Capture the cell that displays the provided text and extract its (x, y) central coordinate. 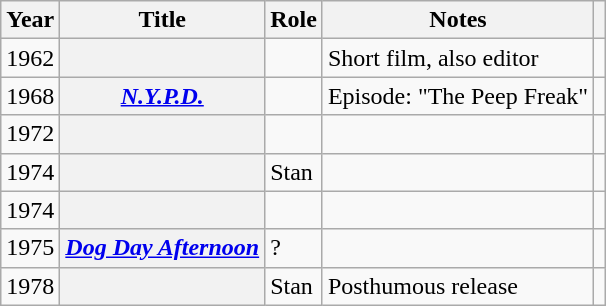
Role (294, 20)
Notes (458, 20)
Title (162, 20)
1962 (30, 58)
1972 (30, 134)
Dog Day Afternoon (162, 248)
1978 (30, 286)
1968 (30, 96)
Episode: "The Peep Freak" (458, 96)
Posthumous release (458, 286)
Short film, also editor (458, 58)
N.Y.P.D. (162, 96)
Year (30, 20)
? (294, 248)
1975 (30, 248)
